Capture the cell that displays the provided text and extract its [X, Y] central coordinate. 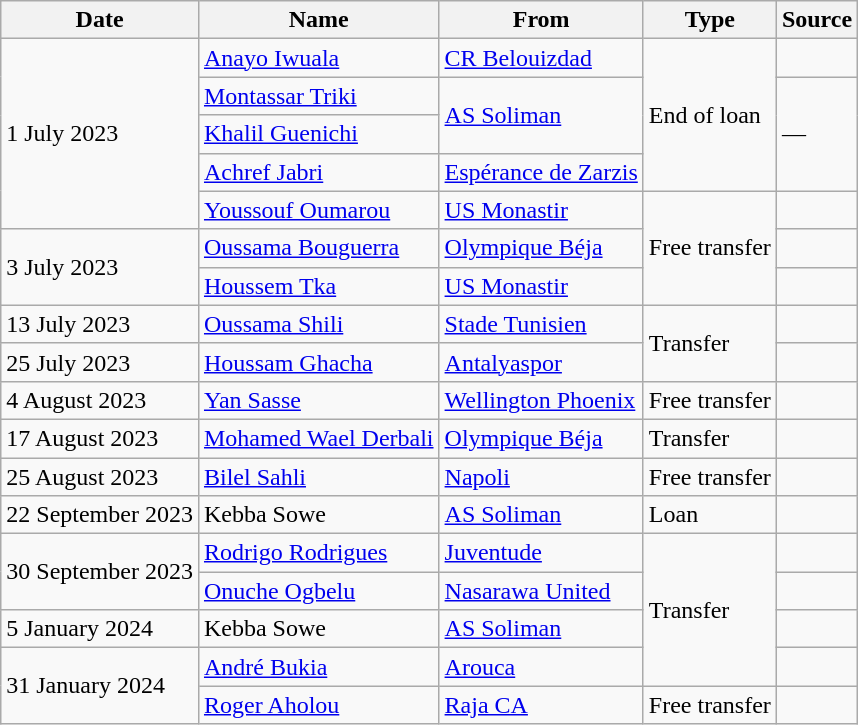
CR Belouizdad [541, 58]
Stade Tunisien [541, 324]
Type [710, 20]
13 July 2023 [100, 324]
3 July 2023 [100, 267]
25 July 2023 [100, 362]
1 July 2023 [100, 134]
Onuche Ogbelu [318, 591]
Name [318, 20]
Espérance de Zarzis [541, 172]
Raja CA [541, 705]
Date [100, 20]
Juventude [541, 553]
Nasarawa United [541, 591]
Yan Sasse [318, 400]
30 September 2023 [100, 572]
Bilel Sahli [318, 477]
Wellington Phoenix [541, 400]
— [816, 134]
Arouca [541, 667]
Oussama Shili [318, 324]
Oussama Bouguerra [318, 248]
Houssam Ghacha [318, 362]
31 January 2024 [100, 686]
Roger Aholou [318, 705]
Houssem Tka [318, 286]
25 August 2023 [100, 477]
From [541, 20]
5 January 2024 [100, 629]
Loan [710, 515]
Achref Jabri [318, 172]
André Bukia [318, 667]
Mohamed Wael Derbali [318, 438]
Napoli [541, 477]
Khalil Guenichi [318, 134]
Anayo Iwuala [318, 58]
17 August 2023 [100, 438]
Montassar Triki [318, 96]
End of loan [710, 115]
Antalyaspor [541, 362]
Source [816, 20]
4 August 2023 [100, 400]
Rodrigo Rodrigues [318, 553]
Youssouf Oumarou [318, 210]
22 September 2023 [100, 515]
